Output the (X, Y) coordinate of the center of the cell containing the given text.  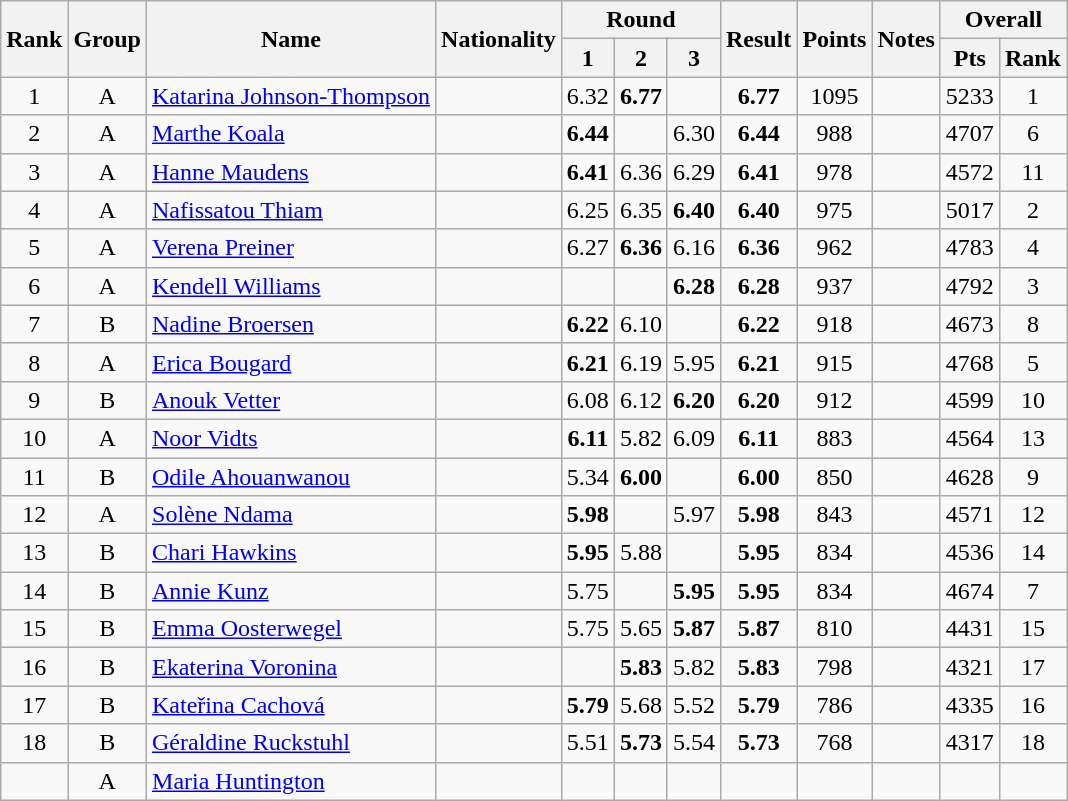
Kendell Williams (292, 286)
Noor Vidts (292, 438)
Notes (906, 39)
Nafissatou Thiam (292, 210)
Erica Bougard (292, 362)
4768 (970, 362)
4628 (970, 477)
6.29 (694, 172)
Pts (970, 58)
Overall (1003, 20)
Nadine Broersen (292, 324)
4783 (970, 248)
975 (834, 210)
4707 (970, 134)
Points (834, 39)
Maria Huntington (292, 781)
912 (834, 400)
Katarina Johnson-Thompson (292, 96)
Hanne Maudens (292, 172)
4599 (970, 400)
4335 (970, 705)
937 (834, 286)
5017 (970, 210)
Kateřina Cachová (292, 705)
4673 (970, 324)
6.09 (694, 438)
6.08 (588, 400)
6.27 (588, 248)
843 (834, 515)
5.88 (640, 553)
5.54 (694, 743)
988 (834, 134)
4792 (970, 286)
6.32 (588, 96)
5.68 (640, 705)
786 (834, 705)
5.51 (588, 743)
Name (292, 39)
4564 (970, 438)
5233 (970, 96)
5.34 (588, 477)
Round (640, 20)
4572 (970, 172)
915 (834, 362)
798 (834, 667)
850 (834, 477)
Emma Oosterwegel (292, 629)
6.30 (694, 134)
Result (758, 39)
5.97 (694, 515)
5.65 (640, 629)
Verena Preiner (292, 248)
918 (834, 324)
6.12 (640, 400)
6.10 (640, 324)
Anouk Vetter (292, 400)
Annie Kunz (292, 591)
Nationality (499, 39)
4431 (970, 629)
978 (834, 172)
883 (834, 438)
1095 (834, 96)
Géraldine Ruckstuhl (292, 743)
768 (834, 743)
5.52 (694, 705)
Ekaterina Voronina (292, 667)
Solène Ndama (292, 515)
4321 (970, 667)
6.25 (588, 210)
4536 (970, 553)
Chari Hawkins (292, 553)
6.19 (640, 362)
810 (834, 629)
Odile Ahouanwanou (292, 477)
4571 (970, 515)
4317 (970, 743)
6.16 (694, 248)
6.35 (640, 210)
4674 (970, 591)
962 (834, 248)
Group (108, 39)
Marthe Koala (292, 134)
